Determine the (X, Y) coordinate at the center of the cell enclosing the given text.  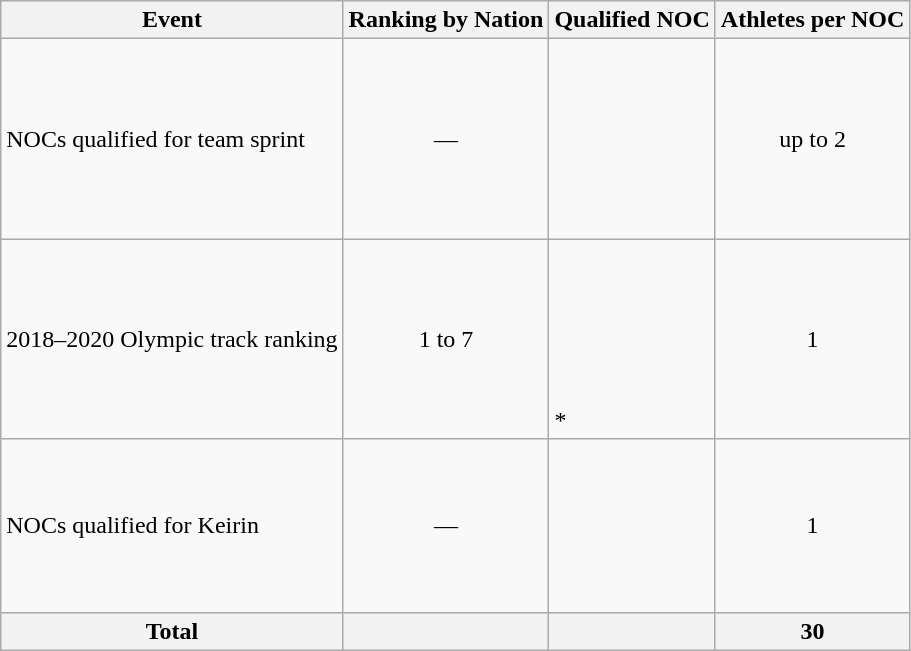
1 to 7 (446, 339)
Ranking by Nation (446, 20)
2018–2020 Olympic track ranking (172, 339)
30 (812, 631)
Athletes per NOC (812, 20)
Qualified NOC (632, 20)
Total (172, 631)
up to 2 (812, 139)
Event (172, 20)
* (632, 339)
NOCs qualified for team sprint (172, 139)
NOCs qualified for Keirin (172, 526)
